Pinpoint the cell where the given text exists, returning its [x, y] midpoint coordinate. 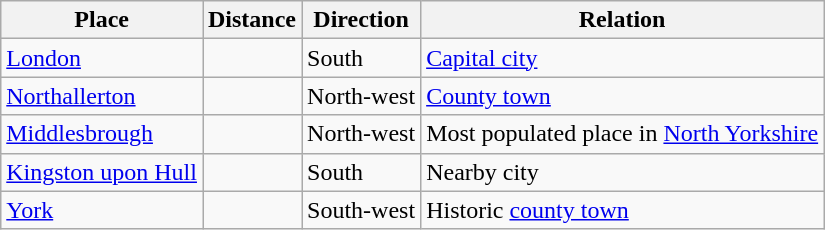
London [102, 58]
Capital city [622, 58]
York [102, 210]
County town [622, 96]
South-west [362, 210]
Nearby city [622, 172]
Middlesbrough [102, 134]
Distance [252, 20]
Place [102, 20]
Northallerton [102, 96]
Direction [362, 20]
Historic county town [622, 210]
Relation [622, 20]
Kingston upon Hull [102, 172]
Most populated place in North Yorkshire [622, 134]
